From the cell containing the given text, extract its center point as [x, y] coordinate. 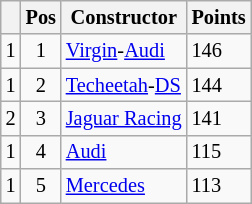
3 [41, 118]
4 [41, 152]
113 [219, 186]
Pos [41, 17]
146 [219, 51]
144 [219, 85]
Techeetah-DS [124, 85]
Points [219, 17]
5 [41, 186]
Virgin-Audi [124, 51]
Audi [124, 152]
Mercedes [124, 186]
141 [219, 118]
115 [219, 152]
Jaguar Racing [124, 118]
Constructor [124, 17]
